Output the (x, y) coordinate of the center of the cell containing the given text.  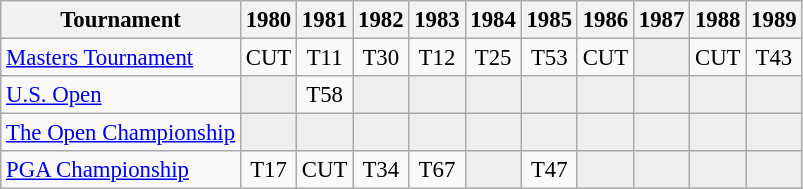
T11 (325, 58)
T17 (268, 170)
Masters Tournament (121, 58)
1986 (605, 20)
T53 (549, 58)
T43 (774, 58)
1981 (325, 20)
1988 (718, 20)
PGA Championship (121, 170)
T25 (493, 58)
Tournament (121, 20)
T30 (381, 58)
1984 (493, 20)
1989 (774, 20)
T67 (437, 170)
The Open Championship (121, 133)
U.S. Open (121, 95)
1980 (268, 20)
T47 (549, 170)
1983 (437, 20)
1987 (661, 20)
T34 (381, 170)
T58 (325, 95)
1985 (549, 20)
T12 (437, 58)
1982 (381, 20)
